Return the [X, Y] coordinate for the center point of the cell that contains the specified text.  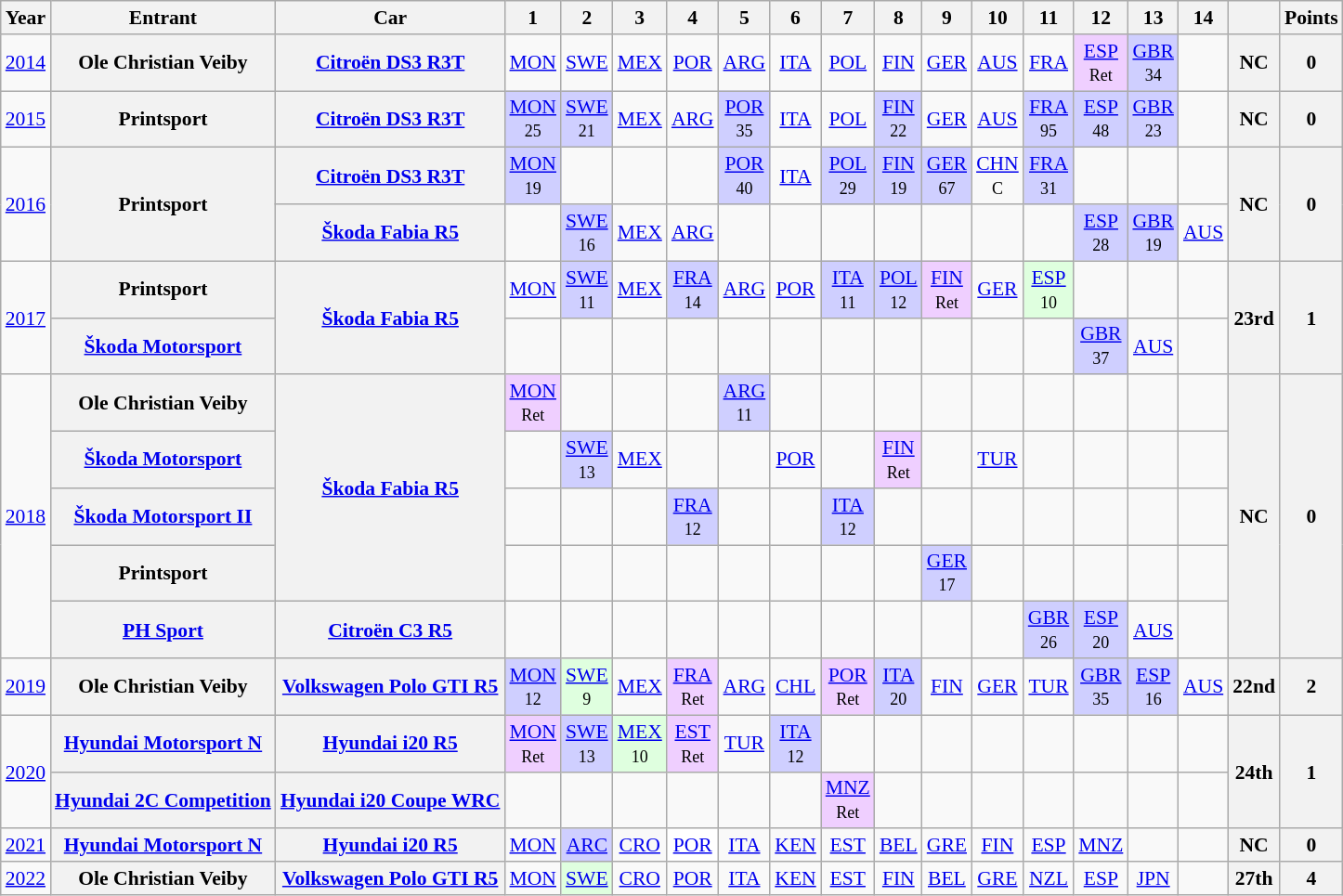
Hyundai i20 Coupe WRC [390, 800]
GER67 [947, 176]
ESTRet [693, 743]
9 [947, 18]
12 [1101, 18]
PORRet [848, 687]
ESP48 [1101, 119]
FIN22 [899, 119]
GBR19 [1154, 232]
JPN [1154, 878]
Points [1311, 18]
13 [1154, 18]
ARC [587, 846]
FRA14 [693, 290]
SWE16 [587, 232]
CHNC [997, 176]
GER17 [947, 574]
MON25 [533, 119]
GBR34 [1154, 63]
MON12 [533, 687]
SWE11 [587, 290]
6 [795, 18]
GBR37 [1101, 345]
Entrant [163, 18]
2020 [26, 772]
ITA11 [848, 290]
SWE21 [587, 119]
CHL [795, 687]
3 [640, 18]
7 [848, 18]
Škoda Motorsport II [163, 516]
GBR23 [1154, 119]
2019 [26, 687]
8 [899, 18]
Car [390, 18]
ESP16 [1154, 687]
22nd [1254, 687]
MNZ [1101, 846]
Hyundai 2C Competition [163, 800]
MON19 [533, 176]
Year [26, 18]
FRA31 [1050, 176]
2016 [26, 204]
SWE9 [587, 687]
MNZRet [848, 800]
11 [1050, 18]
ESP28 [1101, 232]
FRA95 [1050, 119]
POL29 [848, 176]
MEX10 [640, 743]
2015 [26, 119]
POR35 [745, 119]
ITA20 [899, 687]
GBR35 [1101, 687]
ESPRet [1101, 63]
2018 [26, 517]
27th [1254, 878]
10 [997, 18]
2017 [26, 318]
5 [745, 18]
FRA [1050, 63]
PH Sport [163, 630]
FRA12 [693, 516]
ESP20 [1101, 630]
23rd [1254, 318]
FIN19 [899, 176]
14 [1204, 18]
Citroën C3 R5 [390, 630]
FRARet [693, 687]
GBR26 [1050, 630]
POL12 [899, 290]
POR40 [745, 176]
2014 [26, 63]
24th [1254, 772]
ARG11 [745, 403]
ESP10 [1050, 290]
2021 [26, 846]
2022 [26, 878]
NZL [1050, 878]
